Provide the (X, Y) coordinate of the cell's center where the given text is located.  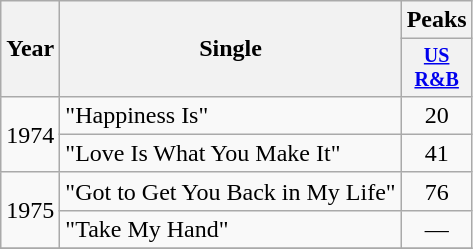
— (436, 229)
1974 (30, 134)
"Take My Hand" (230, 229)
Peaks (436, 20)
76 (436, 191)
1975 (30, 210)
Single (230, 49)
Year (30, 49)
"Happiness Is" (230, 115)
20 (436, 115)
41 (436, 153)
"Love Is What You Make It" (230, 153)
"Got to Get You Back in My Life" (230, 191)
USR&B (436, 68)
